Identify which cell holds the provided text, then report its [X, Y] central coordinate. 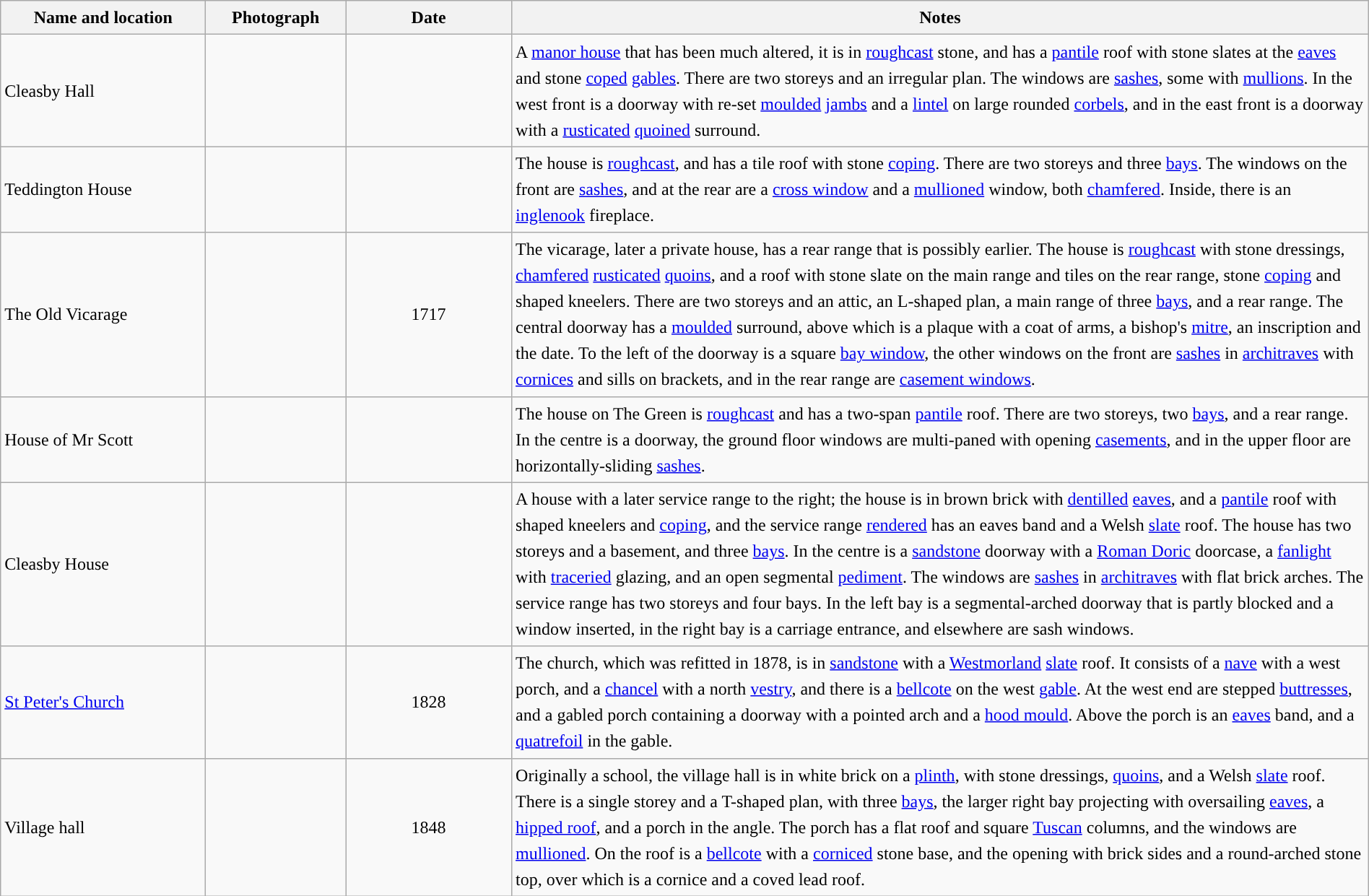
House of Mr Scott [103, 439]
Name and location [103, 17]
1828 [429, 702]
Teddington House [103, 189]
Photograph [276, 17]
Notes [940, 17]
1848 [429, 827]
St Peter's Church [103, 702]
Village hall [103, 827]
1717 [429, 315]
The Old Vicarage [103, 315]
Cleasby Hall [103, 91]
Cleasby House [103, 565]
Date [429, 17]
